Determine the (X, Y) coordinate at the center of the cell enclosing the given text.  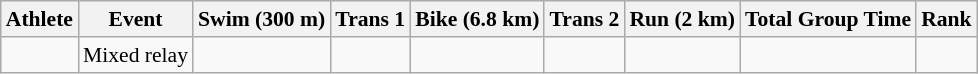
Mixed relay (136, 55)
Athlete (40, 19)
Swim (300 m) (262, 19)
Trans 1 (370, 19)
Trans 2 (584, 19)
Rank (946, 19)
Bike (6.8 km) (477, 19)
Run (2 km) (682, 19)
Total Group Time (828, 19)
Event (136, 19)
